For the text-containing cell, return its midpoint in (x, y) coordinate format. 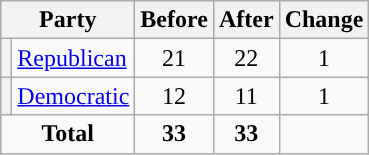
12 (174, 96)
Party (68, 20)
Change (324, 20)
Republican (74, 58)
11 (246, 96)
21 (174, 58)
Democratic (74, 96)
Total (68, 134)
Before (174, 20)
After (246, 20)
22 (246, 58)
